Extract the [X, Y] coordinate from the center of the cell holding the provided text.  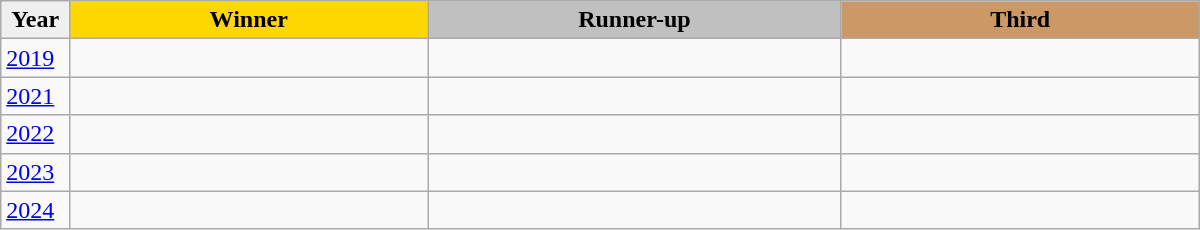
Runner-up [634, 20]
2019 [36, 58]
Year [36, 20]
Winner [249, 20]
2024 [36, 210]
2021 [36, 96]
Third [1020, 20]
2022 [36, 134]
2023 [36, 172]
